Output the (X, Y) coordinate of the center of the cell containing the given text.  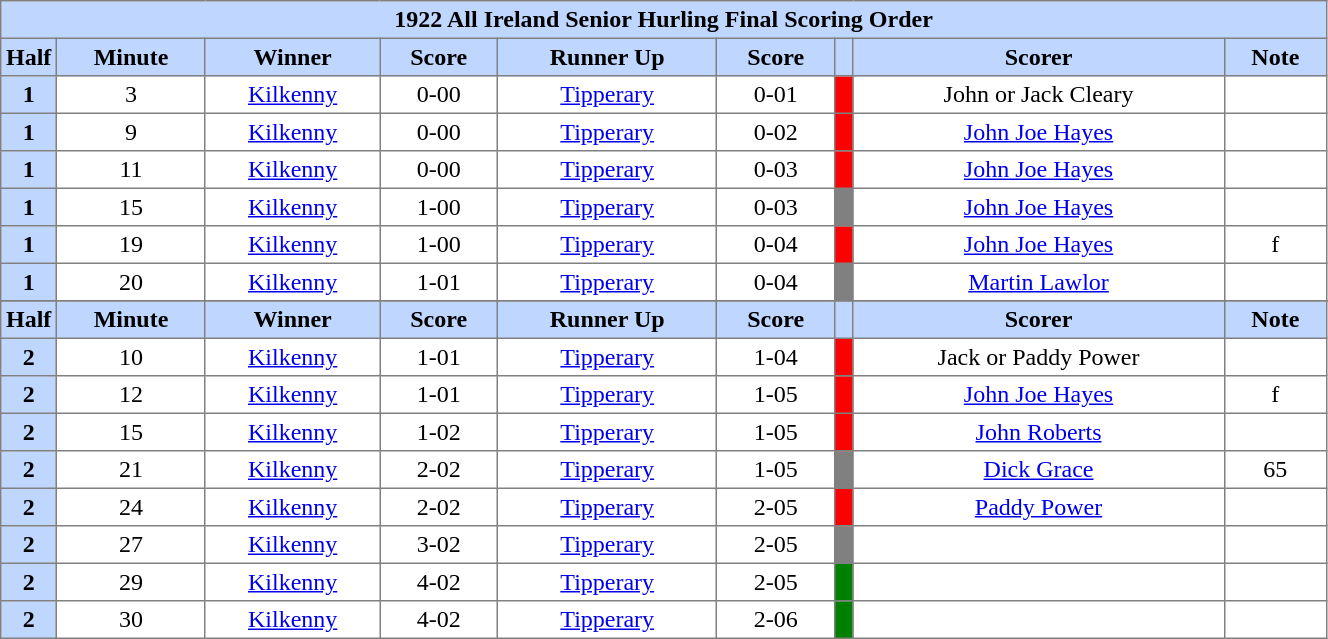
12 (132, 395)
Jack or Paddy Power (1038, 357)
10 (132, 357)
Martin Lawlor (1038, 282)
1922 All Ireland Senior Hurling Final Scoring Order (664, 20)
1-02 (439, 432)
19 (132, 245)
29 (132, 582)
0-01 (776, 95)
3 (132, 95)
21 (132, 470)
24 (132, 507)
0-02 (776, 132)
11 (132, 170)
2-06 (776, 620)
Paddy Power (1038, 507)
1-04 (776, 357)
3-02 (439, 545)
9 (132, 132)
65 (1275, 470)
John or Jack Cleary (1038, 95)
John Roberts (1038, 432)
20 (132, 282)
30 (132, 620)
Dick Grace (1038, 470)
27 (132, 545)
